From the cell containing the given text, extract its center point as (X, Y) coordinate. 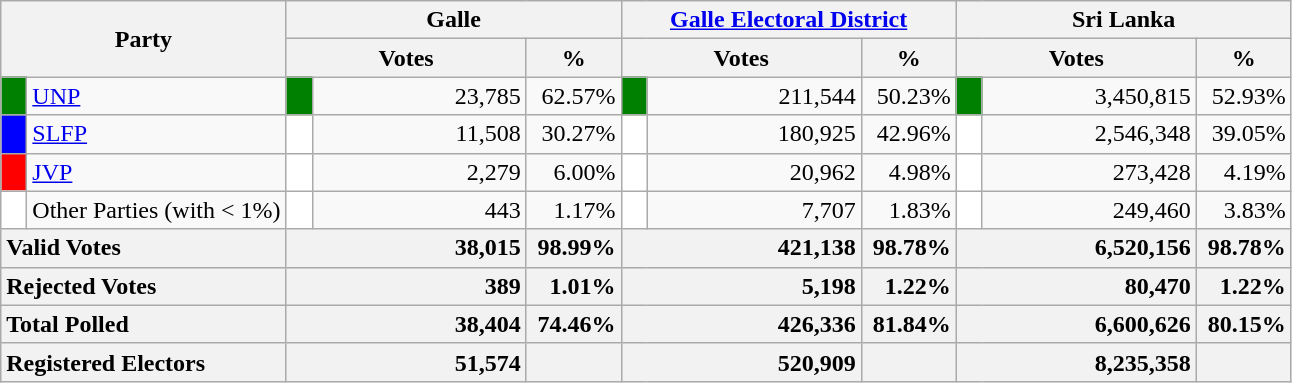
50.23% (908, 96)
39.05% (1244, 134)
51,574 (406, 362)
UNP (156, 96)
4.98% (908, 172)
38,015 (406, 248)
7,707 (754, 210)
520,909 (741, 362)
Party (144, 39)
426,336 (741, 324)
6,520,156 (1076, 248)
38,404 (406, 324)
3,450,815 (1089, 96)
443 (419, 210)
52.93% (1244, 96)
74.46% (574, 324)
3.83% (1244, 210)
4.19% (1244, 172)
Valid Votes (144, 248)
273,428 (1089, 172)
389 (406, 286)
98.99% (574, 248)
2,546,348 (1089, 134)
1.01% (574, 286)
11,508 (419, 134)
JVP (156, 172)
1.17% (574, 210)
1.83% (908, 210)
Rejected Votes (144, 286)
6.00% (574, 172)
Galle Electoral District (788, 20)
80,470 (1076, 286)
Sri Lanka (1124, 20)
421,138 (741, 248)
Registered Electors (144, 362)
SLFP (156, 134)
Galle (454, 20)
2,279 (419, 172)
62.57% (574, 96)
20,962 (754, 172)
6,600,626 (1076, 324)
Other Parties (with < 1%) (156, 210)
42.96% (908, 134)
211,544 (754, 96)
23,785 (419, 96)
30.27% (574, 134)
249,460 (1089, 210)
81.84% (908, 324)
80.15% (1244, 324)
180,925 (754, 134)
Total Polled (144, 324)
8,235,358 (1076, 362)
5,198 (741, 286)
